Output the [X, Y] coordinate of the center of the cell containing the given text.  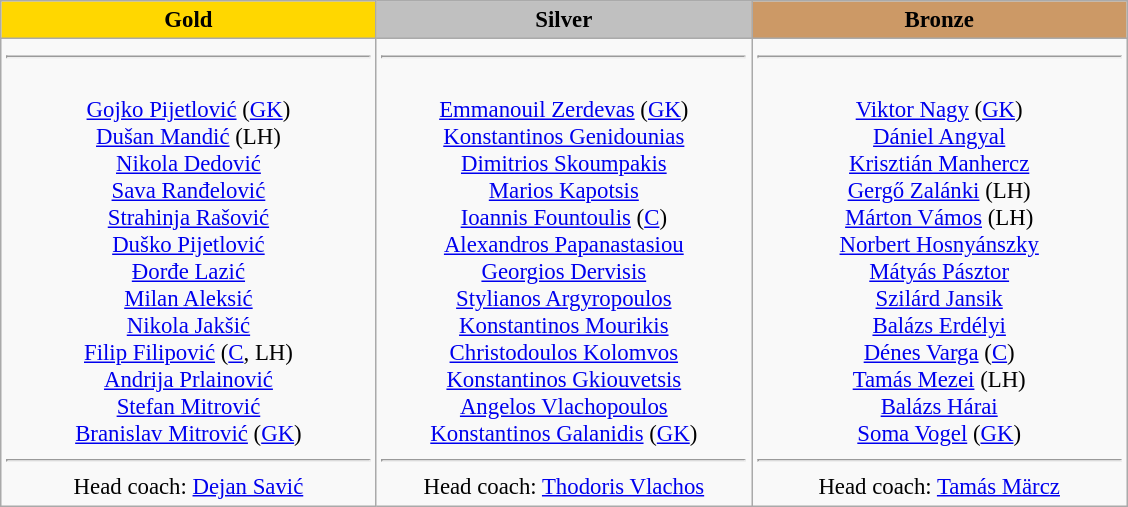
Gold [188, 20]
Bronze [940, 20]
Silver [564, 20]
